From the cell containing the given text, extract its center point as (X, Y) coordinate. 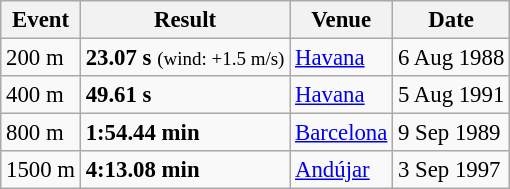
3 Sep 1997 (452, 170)
Event (41, 20)
200 m (41, 58)
800 m (41, 133)
1500 m (41, 170)
5 Aug 1991 (452, 95)
49.61 s (184, 95)
Result (184, 20)
9 Sep 1989 (452, 133)
Barcelona (342, 133)
6 Aug 1988 (452, 58)
Venue (342, 20)
400 m (41, 95)
Date (452, 20)
23.07 s (wind: +1.5 m/s) (184, 58)
1:54.44 min (184, 133)
4:13.08 min (184, 170)
Andújar (342, 170)
